From the cell containing the given text, extract its center point as [X, Y] coordinate. 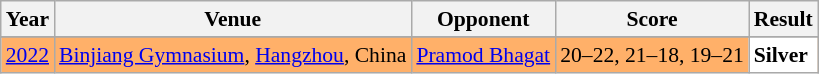
20–22, 21–18, 19–21 [652, 55]
Year [28, 19]
Silver [784, 55]
2022 [28, 55]
Opponent [483, 19]
Score [652, 19]
Result [784, 19]
Binjiang Gymnasium, Hangzhou, China [232, 55]
Pramod Bhagat [483, 55]
Venue [232, 19]
